Locate the cell with the specified text and output its [X, Y] center coordinate. 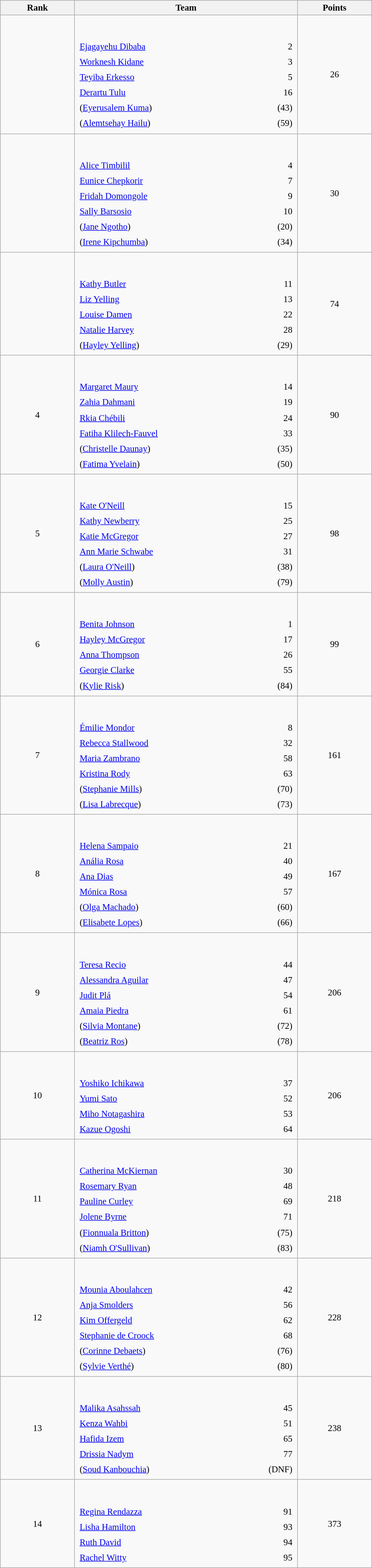
94 [277, 1542]
44 [272, 965]
(34) [272, 242]
64 [278, 1129]
(Laura O'Neill) [164, 567]
33 [275, 433]
62 [274, 1320]
12 [38, 1317]
Malika Asahssah 45 Kenza Wahbi 51 Hafida Izem 65 Drissia Nadym 77 (Soud Kanbouchia) (DNF) [186, 1428]
(Hayley Yelling) [161, 345]
Mónica Rosa [162, 892]
(50) [275, 464]
Anja Smolders [165, 1305]
Ejagayehu Dibaba [164, 47]
Zahia Dahmani [166, 402]
95 [277, 1557]
Yoshiko Ichikawa 37 Yumi Sato 52 Miho Notagashira 53 Kazue Ogoshi 64 [186, 1096]
(79) [274, 582]
91 [277, 1511]
Margaret Maury [166, 387]
16 [273, 93]
Katie McGregor [164, 536]
93 [277, 1526]
45 [264, 1408]
Stephanie de Croock [165, 1335]
(29) [270, 345]
Kathy Butler [161, 284]
(Christelle Daunay) [166, 449]
32 [272, 743]
Kenza Wahbi [156, 1423]
Benita Johnson 1 Hayley McGregor 17 Anna Thompson 26 Georgie Clarke 55 (Kylie Risk) (84) [186, 644]
90 [334, 415]
(59) [273, 123]
65 [264, 1439]
61 [272, 1010]
24 [275, 418]
1 [272, 624]
53 [278, 1114]
Mounia Aboulahcen 42 Anja Smolders 56 Kim Offergeld 62 Stephanie de Croock 68 (Corinne Debaets) (76) (Sylvie Verthé) (80) [186, 1317]
Ana Dias [162, 877]
Kristina Rody [163, 773]
69 [274, 1202]
49 [271, 877]
Fatiha Klilech-Fauvel [166, 433]
37 [278, 1083]
40 [271, 861]
56 [274, 1305]
99 [334, 644]
(70) [272, 789]
Louise Damen [161, 314]
54 [272, 995]
Natalie Harvey [161, 330]
(Niamh O'Sullivan) [166, 1247]
(73) [272, 804]
167 [334, 873]
63 [272, 773]
(Irene Kipchumba) [163, 242]
Alice Timbilil [163, 165]
55 [272, 670]
28 [270, 330]
(Beatriz Ros) [163, 1041]
(Alemtsehay Hailu) [164, 123]
(72) [272, 1026]
(43) [273, 108]
Kathy Butler 11 Liz Yelling 13 Louise Damen 22 Natalie Harvey 28 (Hayley Yelling) (29) [186, 304]
238 [334, 1428]
2 [273, 47]
(84) [272, 686]
Catherina McKiernan 30 Rosemary Ryan 48 Pauline Curley 69 Jolene Byrne 71 (Fionnuala Britton) (75) (Niamh O'Sullivan) (83) [186, 1199]
Rosemary Ryan [166, 1186]
(76) [274, 1351]
27 [274, 536]
(Elisabete Lopes) [162, 923]
(80) [274, 1366]
Hayley McGregor [162, 640]
Ann Marie Schwabe [164, 552]
(38) [274, 567]
Hafida Izem [156, 1439]
Margaret Maury 14 Zahia Dahmani 19 Rkia Chébili 24 Fatiha Klilech-Fauvel 33 (Christelle Daunay) (35) (Fatima Yvelain) (50) [186, 415]
Alessandra Aguilar [163, 980]
48 [274, 1186]
Anália Rosa [162, 861]
Teresa Recio [163, 965]
Lisha Hamilton [168, 1526]
Teresa Recio 44 Alessandra Aguilar 47 Judit Plá 54 Amaia Piedra 61 (Silvia Montane) (72) (Beatriz Ros) (78) [186, 992]
(Stephanie Mills) [163, 789]
Teyiba Erkesso [164, 77]
25 [274, 521]
21 [271, 846]
Team [186, 8]
Catherina McKiernan [166, 1171]
Rkia Chébili [166, 418]
Points [334, 8]
22 [270, 314]
19 [275, 402]
Maria Zambrano [163, 758]
Ejagayehu Dibaba 2 Worknesh Kidane 3 Teyiba Erkesso 5 Derartu Tulu 16 (Eyerusalem Kuma) (43) (Alemtsehay Hailu) (59) [186, 75]
Kathy Newberry [164, 521]
68 [274, 1335]
(20) [272, 226]
Miho Notagashira [169, 1114]
Judit Plá [163, 995]
3 [273, 62]
17 [272, 640]
Regina Rendazza [168, 1511]
98 [334, 533]
(Soud Kanbouchia) [156, 1470]
6 [38, 644]
161 [334, 755]
Yoshiko Ichikawa [169, 1083]
Kazue Ogoshi [169, 1129]
(Eyerusalem Kuma) [164, 108]
Georgie Clarke [162, 670]
Yumi Sato [169, 1098]
(Fatima Yvelain) [166, 464]
Liz Yelling [161, 299]
Alice Timbilil 4 Eunice Chepkorir 7 Fridah Domongole 9 Sally Barsosio 10 (Jane Ngotho) (20) (Irene Kipchumba) (34) [186, 193]
(78) [272, 1041]
(Fionnuala Britton) [166, 1232]
Anna Thompson [162, 655]
52 [278, 1098]
Pauline Curley [166, 1202]
(Silvia Montane) [163, 1026]
Benita Johnson [162, 624]
(DNF) [264, 1470]
Mounia Aboulahcen [165, 1289]
Émilie Mondor 8 Rebecca Stallwood 32 Maria Zambrano 58 Kristina Rody 63 (Stephanie Mills) (70) (Lisa Labrecque) (73) [186, 755]
Derartu Tulu [164, 93]
58 [272, 758]
Émilie Mondor [163, 727]
(Jane Ngotho) [163, 226]
Sally Barsosio [163, 211]
Worknesh Kidane [164, 62]
(Kylie Risk) [162, 686]
Kate O'Neill 15 Kathy Newberry 25 Katie McGregor 27 Ann Marie Schwabe 31 (Laura O'Neill) (38) (Molly Austin) (79) [186, 533]
71 [274, 1217]
Eunice Chepkorir [163, 181]
Drissia Nadym [156, 1454]
Regina Rendazza 91 Lisha Hamilton 93 Ruth David 94 Rachel Witty 95 [186, 1524]
47 [272, 980]
Helena Sampaio 21 Anália Rosa 40 Ana Dias 49 Mónica Rosa 57 (Olga Machado) (60) (Elisabete Lopes) (66) [186, 873]
Rachel Witty [168, 1557]
(Olga Machado) [162, 907]
Rank [38, 8]
(Sylvie Verthé) [165, 1366]
Helena Sampaio [162, 846]
218 [334, 1199]
(Lisa Labrecque) [163, 804]
Kate O'Neill [164, 505]
51 [264, 1423]
57 [271, 892]
228 [334, 1317]
Jolene Byrne [166, 1217]
(66) [271, 923]
Fridah Domongole [163, 196]
(83) [274, 1247]
(60) [271, 907]
15 [274, 505]
(35) [275, 449]
42 [274, 1289]
(Molly Austin) [164, 582]
31 [274, 552]
Rebecca Stallwood [163, 743]
Amaia Piedra [163, 1010]
(75) [274, 1232]
77 [264, 1454]
Kim Offergeld [165, 1320]
Ruth David [168, 1542]
Malika Asahssah [156, 1408]
(Corinne Debaets) [165, 1351]
74 [334, 304]
373 [334, 1524]
